Output the [x, y] coordinate of the center of the cell containing the given text.  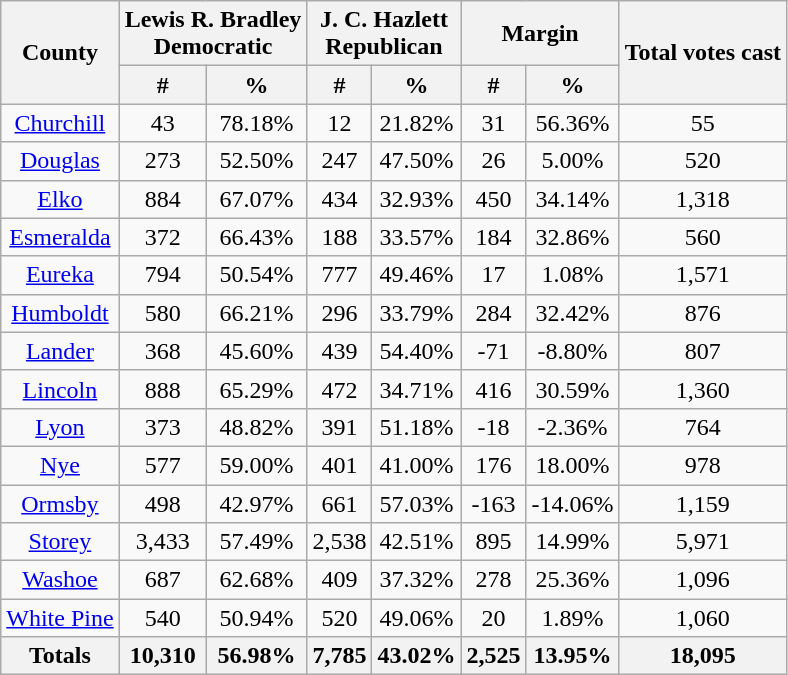
10,310 [162, 656]
47.50% [416, 161]
188 [340, 237]
Churchill [60, 123]
20 [494, 618]
876 [703, 313]
Total votes cast [703, 52]
1.08% [572, 275]
5,971 [703, 542]
Lincoln [60, 389]
807 [703, 351]
978 [703, 465]
284 [494, 313]
794 [162, 275]
1,318 [703, 199]
1,360 [703, 389]
Humboldt [60, 313]
Nye [60, 465]
59.00% [256, 465]
7,785 [340, 656]
56.36% [572, 123]
49.06% [416, 618]
1,096 [703, 580]
30.59% [572, 389]
Eureka [60, 275]
42.97% [256, 503]
434 [340, 199]
12 [340, 123]
13.95% [572, 656]
Lewis R. BradleyDemocratic [213, 34]
32.86% [572, 237]
560 [703, 237]
County [60, 52]
888 [162, 389]
66.21% [256, 313]
1.89% [572, 618]
391 [340, 427]
J. C. HazlettRepublican [384, 34]
450 [494, 199]
1,571 [703, 275]
884 [162, 199]
777 [340, 275]
21.82% [416, 123]
401 [340, 465]
895 [494, 542]
78.18% [256, 123]
373 [162, 427]
Margin [540, 34]
278 [494, 580]
18.00% [572, 465]
57.49% [256, 542]
34.71% [416, 389]
416 [494, 389]
65.29% [256, 389]
66.43% [256, 237]
14.99% [572, 542]
661 [340, 503]
439 [340, 351]
540 [162, 618]
2,538 [340, 542]
184 [494, 237]
5.00% [572, 161]
577 [162, 465]
-71 [494, 351]
White Pine [60, 618]
33.79% [416, 313]
472 [340, 389]
372 [162, 237]
18,095 [703, 656]
Douglas [60, 161]
67.07% [256, 199]
Esmeralda [60, 237]
Lyon [60, 427]
Storey [60, 542]
56.98% [256, 656]
-163 [494, 503]
49.46% [416, 275]
3,433 [162, 542]
52.50% [256, 161]
50.94% [256, 618]
Elko [60, 199]
1,060 [703, 618]
43 [162, 123]
Washoe [60, 580]
176 [494, 465]
33.57% [416, 237]
41.00% [416, 465]
54.40% [416, 351]
50.54% [256, 275]
-14.06% [572, 503]
687 [162, 580]
26 [494, 161]
580 [162, 313]
273 [162, 161]
Lander [60, 351]
25.36% [572, 580]
-18 [494, 427]
247 [340, 161]
-2.36% [572, 427]
368 [162, 351]
62.68% [256, 580]
48.82% [256, 427]
17 [494, 275]
45.60% [256, 351]
409 [340, 580]
31 [494, 123]
296 [340, 313]
32.93% [416, 199]
Totals [60, 656]
43.02% [416, 656]
51.18% [416, 427]
55 [703, 123]
42.51% [416, 542]
57.03% [416, 503]
764 [703, 427]
-8.80% [572, 351]
498 [162, 503]
34.14% [572, 199]
37.32% [416, 580]
Ormsby [60, 503]
2,525 [494, 656]
32.42% [572, 313]
1,159 [703, 503]
